Pinpoint the cell where the given text exists, returning its [x, y] midpoint coordinate. 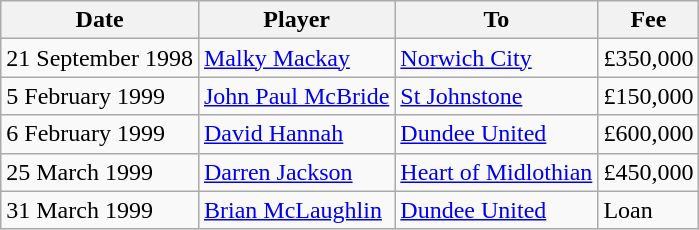
Loan [648, 210]
£600,000 [648, 134]
John Paul McBride [296, 96]
Heart of Midlothian [496, 172]
£350,000 [648, 58]
£150,000 [648, 96]
To [496, 20]
Fee [648, 20]
£450,000 [648, 172]
25 March 1999 [100, 172]
Date [100, 20]
5 February 1999 [100, 96]
Player [296, 20]
Malky Mackay [296, 58]
21 September 1998 [100, 58]
Darren Jackson [296, 172]
Norwich City [496, 58]
6 February 1999 [100, 134]
31 March 1999 [100, 210]
David Hannah [296, 134]
St Johnstone [496, 96]
Brian McLaughlin [296, 210]
